Extract the (x, y) coordinate from the center of the cell holding the provided text.  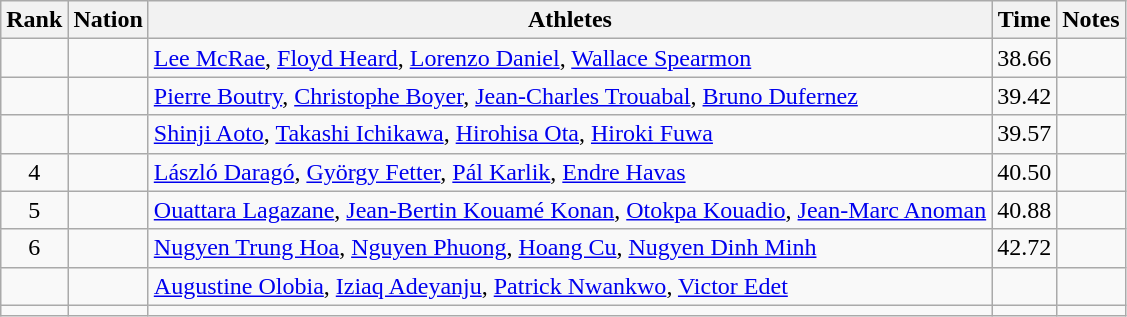
5 (34, 210)
Nugyen Trung Hoa, Nguyen Phuong, Hoang Cu, Nugyen Dinh Minh (570, 248)
László Daragó, György Fetter, Pál Karlik, Endre Havas (570, 172)
Ouattara Lagazane, Jean-Bertin Kouamé Konan, Otokpa Kouadio, Jean-Marc Anoman (570, 210)
Augustine Olobia, Iziaq Adeyanju, Patrick Nwankwo, Victor Edet (570, 286)
Shinji Aoto, Takashi Ichikawa, Hirohisa Ota, Hiroki Fuwa (570, 134)
Nation (108, 20)
Athletes (570, 20)
Rank (34, 20)
Lee McRae, Floyd Heard, Lorenzo Daniel, Wallace Spearmon (570, 58)
40.88 (1024, 210)
39.42 (1024, 96)
38.66 (1024, 58)
40.50 (1024, 172)
39.57 (1024, 134)
42.72 (1024, 248)
Pierre Boutry, Christophe Boyer, Jean-Charles Trouabal, Bruno Dufernez (570, 96)
Notes (1091, 20)
Time (1024, 20)
6 (34, 248)
4 (34, 172)
